Provide the [x, y] coordinate of the cell's center where the given text is located.  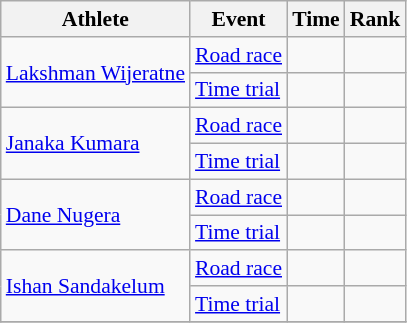
Time [316, 19]
Ishan Sandakelum [96, 286]
Rank [376, 19]
Event [238, 19]
Athlete [96, 19]
Janaka Kumara [96, 144]
Lakshman Wijeratne [96, 72]
Dane Nugera [96, 214]
